Search for the cell housing the specified text and yield its [X, Y] center coordinate. 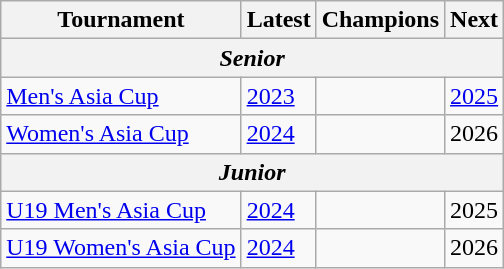
U19 Women's Asia Cup [121, 248]
Next [474, 20]
Women's Asia Cup [121, 134]
Champions [380, 20]
Tournament [121, 20]
2023 [278, 96]
Senior [252, 58]
Junior [252, 172]
Men's Asia Cup [121, 96]
U19 Men's Asia Cup [121, 210]
Latest [278, 20]
